Scan for the cell matching the given text and deliver its (x, y) coordinate at center. 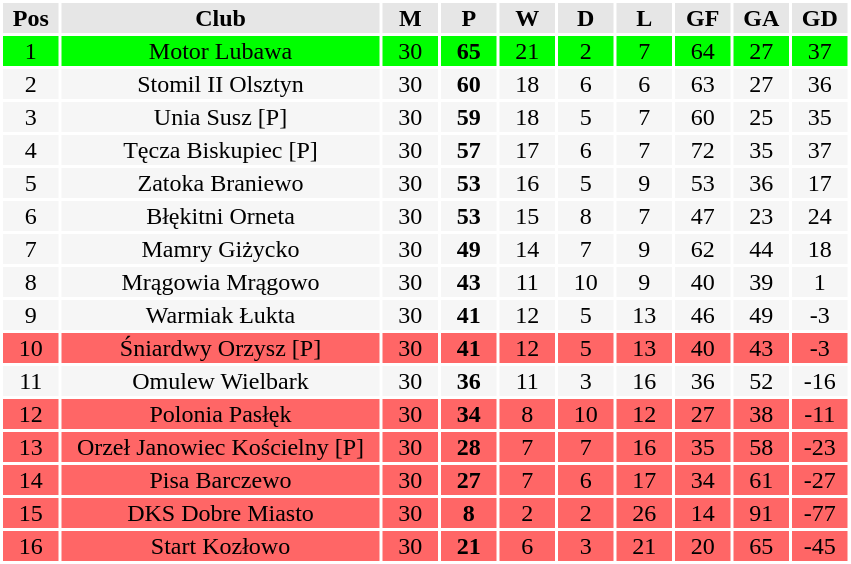
24 (820, 216)
DKS Dobre Miasto (221, 513)
62 (703, 249)
47 (703, 216)
Unia Susz [P] (221, 117)
52 (762, 381)
GF (703, 18)
-16 (820, 381)
58 (762, 447)
Mrągowia Mrągowo (221, 282)
W (528, 18)
4 (31, 150)
Polonia Pasłęk (221, 414)
Tęcza Biskupiec [P] (221, 150)
25 (762, 117)
P (469, 18)
-77 (820, 513)
-27 (820, 480)
61 (762, 480)
Błękitni Orneta (221, 216)
91 (762, 513)
44 (762, 249)
Zatoka Braniewo (221, 183)
GD (820, 18)
Pisa Barczewo (221, 480)
39 (762, 282)
28 (469, 447)
72 (703, 150)
Start Kozłowo (221, 546)
L (644, 18)
GA (762, 18)
-11 (820, 414)
64 (703, 51)
23 (762, 216)
Club (221, 18)
-23 (820, 447)
20 (703, 546)
26 (644, 513)
Mamry Giżycko (221, 249)
Orzeł Janowiec Kościelny [P] (221, 447)
46 (703, 315)
D (586, 18)
Pos (31, 18)
57 (469, 150)
M (410, 18)
38 (762, 414)
Motor Lubawa (221, 51)
Omulew Wielbark (221, 381)
59 (469, 117)
63 (703, 84)
Śniardwy Orzysz [P] (221, 348)
Stomil II Olsztyn (221, 84)
Warmiak Łukta (221, 315)
-45 (820, 546)
